Extract the (X, Y) coordinate from the center of the cell holding the provided text.  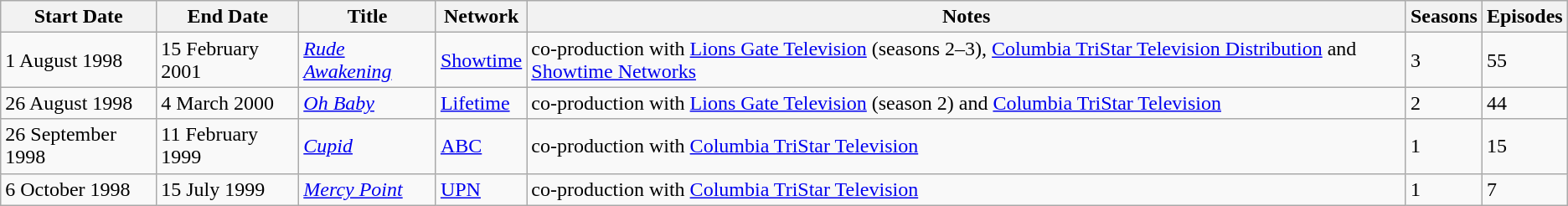
Rude Awakening (368, 60)
Network (481, 17)
26 August 1998 (79, 103)
Start Date (79, 17)
44 (1524, 103)
Cupid (368, 146)
ABC (481, 146)
1 August 1998 (79, 60)
Episodes (1524, 17)
3 (1444, 60)
Showtime (481, 60)
15 (1524, 146)
Notes (967, 17)
Mercy Point (368, 189)
UPN (481, 189)
15 February 2001 (228, 60)
11 February 1999 (228, 146)
55 (1524, 60)
26 September 1998 (79, 146)
End Date (228, 17)
2 (1444, 103)
Lifetime (481, 103)
Oh Baby (368, 103)
15 July 1999 (228, 189)
Seasons (1444, 17)
7 (1524, 189)
4 March 2000 (228, 103)
co-production with Lions Gate Television (season 2) and Columbia TriStar Television (967, 103)
6 October 1998 (79, 189)
Title (368, 17)
co-production with Lions Gate Television (seasons 2–3), Columbia TriStar Television Distribution and Showtime Networks (967, 60)
